Determine the [X, Y] coordinate at the center of the cell enclosing the given text.  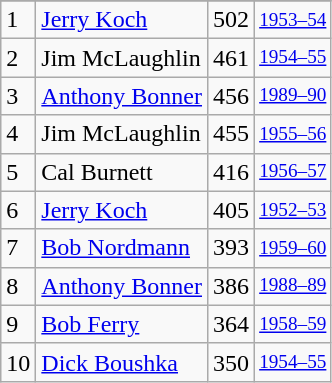
4 [18, 134]
8 [18, 286]
350 [232, 362]
416 [232, 172]
1953–54 [293, 20]
364 [232, 324]
6 [18, 210]
Bob Nordmann [122, 248]
1956–57 [293, 172]
2 [18, 58]
456 [232, 96]
455 [232, 134]
1952–53 [293, 210]
393 [232, 248]
1989–90 [293, 96]
386 [232, 286]
1988–89 [293, 286]
405 [232, 210]
1959–60 [293, 248]
1955–56 [293, 134]
1 [18, 20]
461 [232, 58]
10 [18, 362]
Cal Burnett [122, 172]
9 [18, 324]
5 [18, 172]
1958–59 [293, 324]
3 [18, 96]
502 [232, 20]
Dick Boushka [122, 362]
7 [18, 248]
Bob Ferry [122, 324]
